Search for the cell housing the specified text and yield its [x, y] center coordinate. 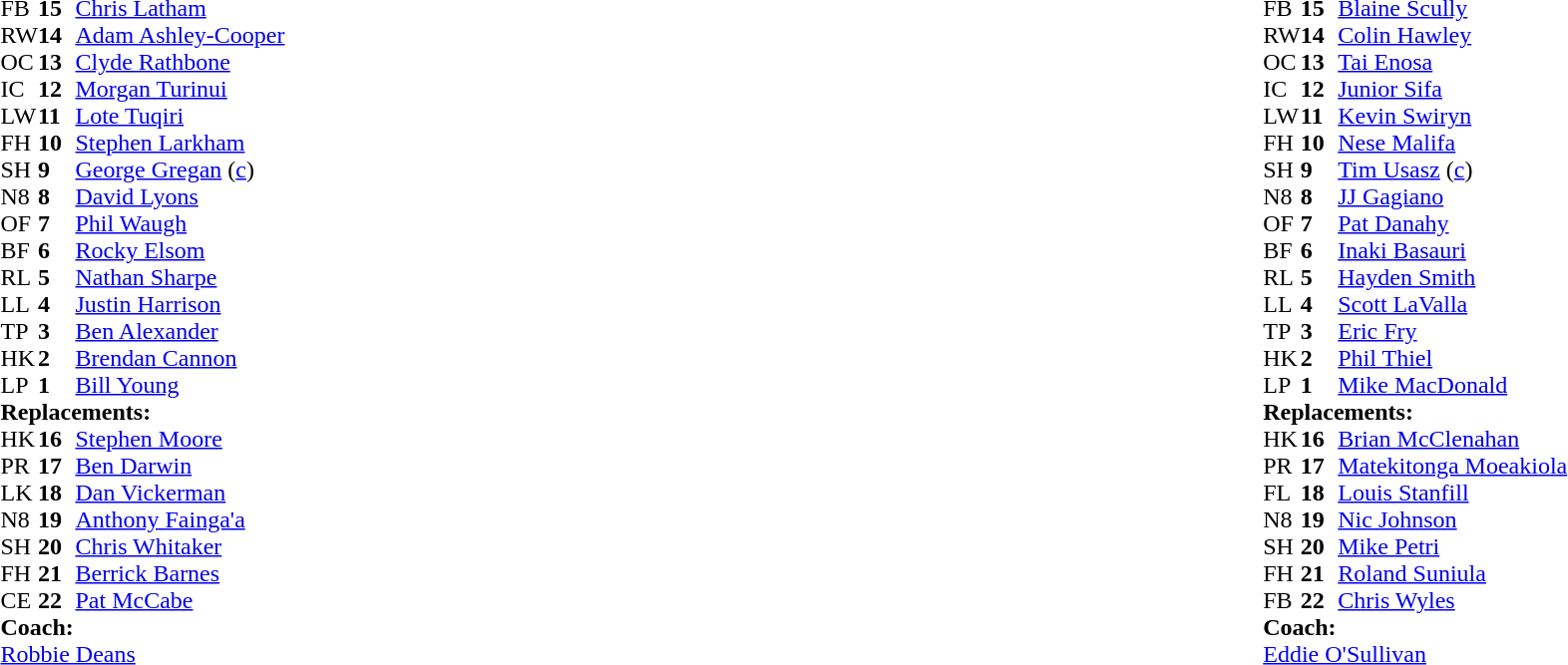
Nathan Sharpe [181, 277]
Rocky Elsom [181, 251]
Justin Harrison [181, 305]
Tai Enosa [1452, 62]
FB [1282, 600]
Louis Stanfill [1452, 493]
Stephen Larkham [181, 144]
Morgan Turinui [181, 90]
Eric Fry [1452, 331]
Scott LaValla [1452, 305]
Ben Alexander [181, 331]
Anthony Fainga'a [181, 520]
Lote Tuqiri [181, 116]
Tim Usasz (c) [1452, 169]
Pat Danahy [1452, 223]
Nic Johnson [1452, 520]
David Lyons [181, 197]
Berrick Barnes [181, 574]
Mike Petri [1452, 546]
Inaki Basauri [1452, 251]
Bill Young [181, 385]
Ben Darwin [181, 467]
Clyde Rathbone [181, 62]
CE [19, 600]
Roland Suniula [1452, 574]
JJ Gagiano [1452, 197]
Kevin Swiryn [1452, 116]
Stephen Moore [181, 439]
Pat McCabe [181, 600]
Matekitonga Moeakiola [1452, 467]
Adam Ashley-Cooper [181, 36]
Brendan Cannon [181, 359]
Dan Vickerman [181, 493]
Phil Waugh [181, 223]
George Gregan (c) [181, 169]
Chris Wyles [1452, 600]
Mike MacDonald [1452, 385]
FL [1282, 493]
Colin Hawley [1452, 36]
Hayden Smith [1452, 277]
Nese Malifa [1452, 144]
Brian McClenahan [1452, 439]
Phil Thiel [1452, 359]
Chris Whitaker [181, 546]
LK [19, 493]
Junior Sifa [1452, 90]
